Return (x, y) of the center of cell containing provided text 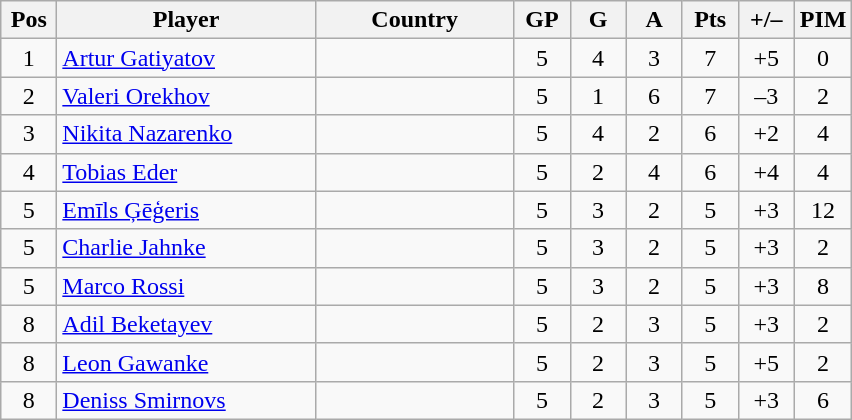
Pts (710, 20)
+4 (766, 172)
+2 (766, 134)
Leon Gawanke (186, 362)
Emīls Ģēģeris (186, 210)
G (598, 20)
PIM (823, 20)
Deniss Smirnovs (186, 400)
GP (542, 20)
–3 (766, 96)
Artur Gatiyatov (186, 58)
Marco Rossi (186, 286)
+/– (766, 20)
Adil Beketayev (186, 324)
Valeri Orekhov (186, 96)
Tobias Eder (186, 172)
Player (186, 20)
Charlie Jahnke (186, 248)
A (654, 20)
0 (823, 58)
Nikita Nazarenko (186, 134)
Country (414, 20)
Pos (29, 20)
12 (823, 210)
